Capture the cell that displays the provided text and extract its [x, y] central coordinate. 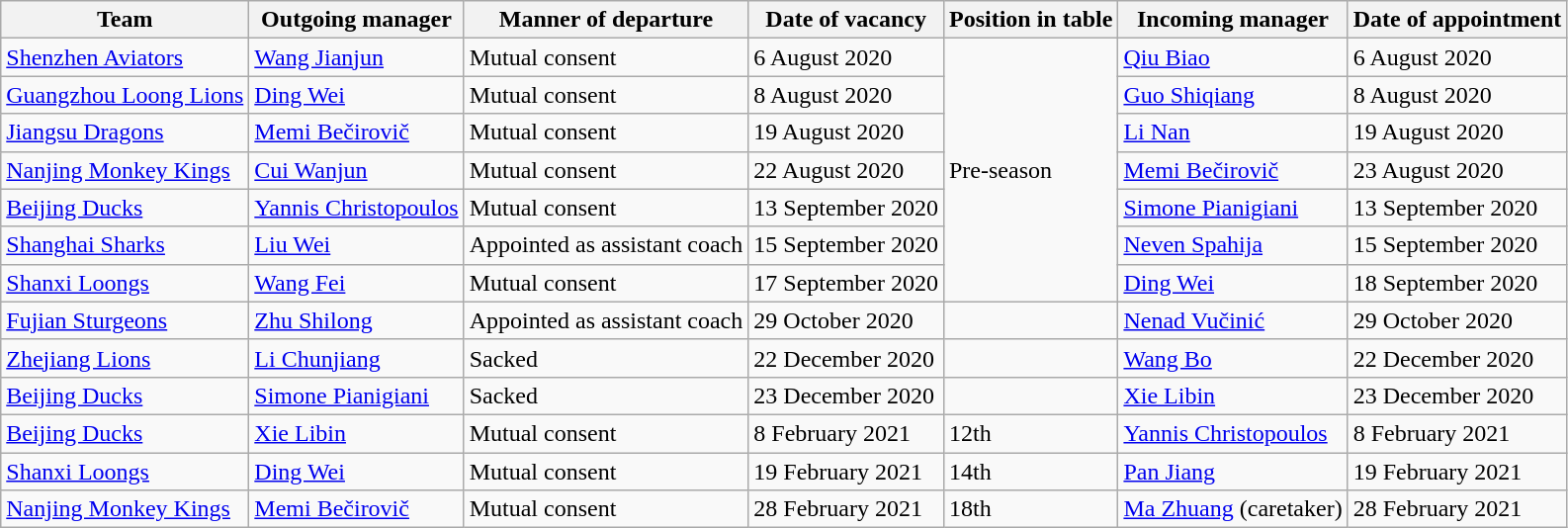
Pan Jiang [1233, 472]
22 August 2020 [846, 170]
Zhu Shilong [356, 320]
Qiu Biao [1233, 57]
Shanghai Sharks [125, 245]
Neven Spahija [1233, 245]
Nenad Vučinić [1233, 320]
Wang Fei [356, 283]
17 September 2020 [846, 283]
Liu Wei [356, 245]
Jiangsu Dragons [125, 132]
Team [125, 20]
Wang Bo [1233, 358]
12th [1030, 433]
Incoming manager [1233, 20]
Outgoing manager [356, 20]
Shenzhen Aviators [125, 57]
Ma Zhuang (caretaker) [1233, 509]
Fujian Sturgeons [125, 320]
Date of appointment [1457, 20]
18th [1030, 509]
Zhejiang Lions [125, 358]
Date of vacancy [846, 20]
Li Chunjiang [356, 358]
18 September 2020 [1457, 283]
Li Nan [1233, 132]
Manner of departure [606, 20]
Cui Wanjun [356, 170]
23 August 2020 [1457, 170]
Guangzhou Loong Lions [125, 95]
Pre-season [1030, 170]
Guo Shiqiang [1233, 95]
Wang Jianjun [356, 57]
Position in table [1030, 20]
14th [1030, 472]
